Detect which cell encompasses the target text, then output its [x, y] center coordinate. 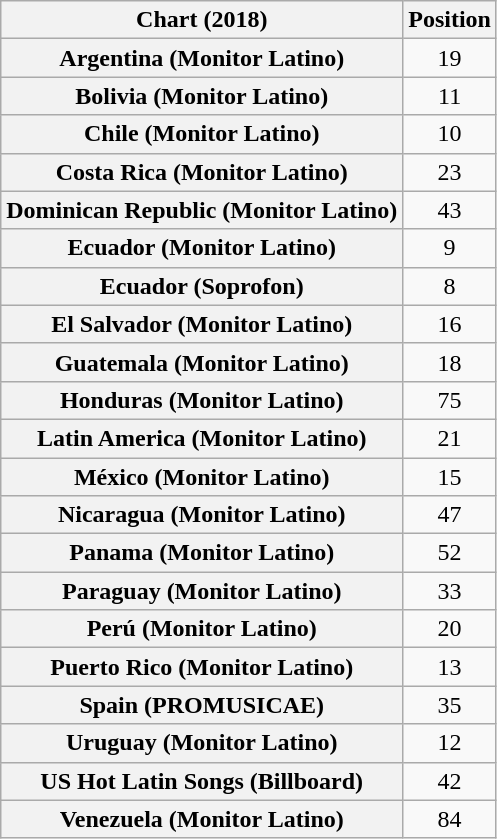
33 [450, 591]
84 [450, 819]
Paraguay (Monitor Latino) [202, 591]
75 [450, 400]
Latin America (Monitor Latino) [202, 438]
Venezuela (Monitor Latino) [202, 819]
18 [450, 362]
Costa Rica (Monitor Latino) [202, 172]
Dominican Republic (Monitor Latino) [202, 210]
52 [450, 553]
42 [450, 781]
Uruguay (Monitor Latino) [202, 743]
Nicaragua (Monitor Latino) [202, 515]
8 [450, 286]
Honduras (Monitor Latino) [202, 400]
47 [450, 515]
US Hot Latin Songs (Billboard) [202, 781]
Perú (Monitor Latino) [202, 629]
El Salvador (Monitor Latino) [202, 324]
12 [450, 743]
11 [450, 96]
Guatemala (Monitor Latino) [202, 362]
20 [450, 629]
10 [450, 134]
43 [450, 210]
Position [450, 20]
35 [450, 705]
23 [450, 172]
Chile (Monitor Latino) [202, 134]
13 [450, 667]
México (Monitor Latino) [202, 477]
Puerto Rico (Monitor Latino) [202, 667]
Panama (Monitor Latino) [202, 553]
Argentina (Monitor Latino) [202, 58]
21 [450, 438]
9 [450, 248]
15 [450, 477]
19 [450, 58]
Spain (PROMUSICAE) [202, 705]
16 [450, 324]
Ecuador (Monitor Latino) [202, 248]
Chart (2018) [202, 20]
Bolivia (Monitor Latino) [202, 96]
Ecuador (Soprofon) [202, 286]
